Detect which cell encompasses the target text, then output its (x, y) center coordinate. 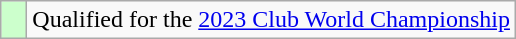
Qualified for the 2023 Club World Championship (272, 20)
